Return (x, y) of the center of cell containing provided text 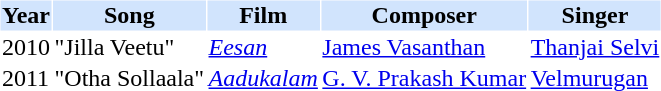
Thanjai Selvi (595, 47)
Composer (424, 15)
"Jilla Veetu" (130, 47)
Film (263, 15)
Song (130, 15)
James Vasanthan (424, 47)
Eesan (263, 47)
Singer (595, 15)
Year (26, 15)
2010 (26, 47)
